Identify which cell holds the provided text, then report its [X, Y] central coordinate. 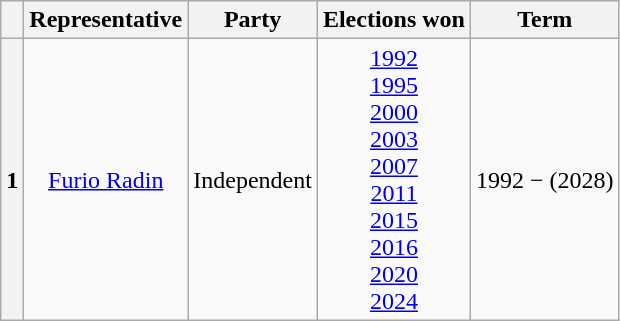
Independent [253, 180]
Term [544, 20]
Representative [106, 20]
1992199520002003200720112015201620202024 [394, 180]
1 [12, 180]
Furio Radin [106, 180]
Party [253, 20]
1992 − (2028) [544, 180]
Elections won [394, 20]
